Determine the [x, y] coordinate at the center of the cell enclosing the given text.  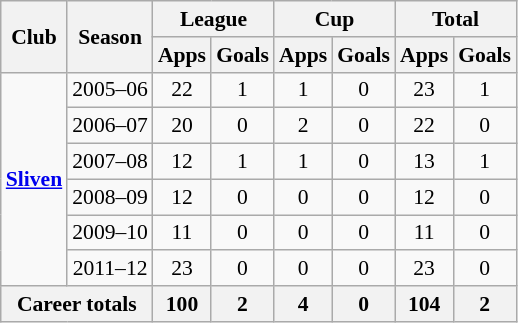
100 [182, 304]
Season [110, 36]
13 [424, 162]
2011–12 [110, 269]
Career totals [77, 304]
4 [303, 304]
Club [34, 36]
20 [182, 126]
Total [456, 19]
2008–09 [110, 197]
2009–10 [110, 233]
Sliven [34, 179]
2006–07 [110, 126]
2005–06 [110, 90]
League [214, 19]
2007–08 [110, 162]
Cup [334, 19]
104 [424, 304]
